Return (x, y) of the center of cell containing provided text 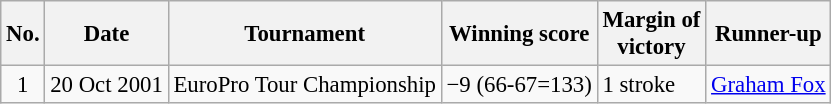
Tournament (304, 34)
EuroPro Tour Championship (304, 85)
Margin ofvictory (652, 34)
Graham Fox (768, 85)
Runner-up (768, 34)
No. (23, 34)
1 stroke (652, 85)
Date (106, 34)
−9 (66-67=133) (519, 85)
Winning score (519, 34)
1 (23, 85)
20 Oct 2001 (106, 85)
